Identify which cell holds the provided text, then report its (X, Y) central coordinate. 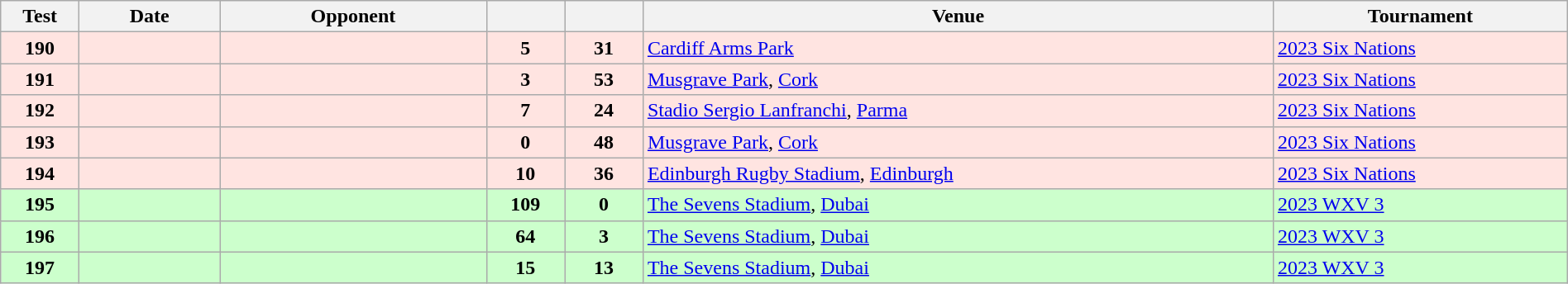
10 (526, 173)
192 (40, 111)
195 (40, 205)
Opponent (353, 17)
Test (40, 17)
Date (149, 17)
193 (40, 142)
191 (40, 79)
53 (604, 79)
64 (526, 236)
190 (40, 48)
Cardiff Arms Park (958, 48)
194 (40, 173)
196 (40, 236)
Edinburgh Rugby Stadium, Edinburgh (958, 173)
13 (604, 267)
7 (526, 111)
31 (604, 48)
Venue (958, 17)
36 (604, 173)
197 (40, 267)
Stadio Sergio Lanfranchi, Parma (958, 111)
Tournament (1421, 17)
109 (526, 205)
5 (526, 48)
24 (604, 111)
48 (604, 142)
15 (526, 267)
